Return (x, y) of the center of cell containing provided text 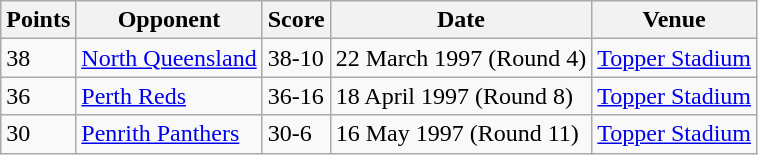
Points (38, 20)
36 (38, 96)
30 (38, 134)
18 April 1997 (Round 8) (461, 96)
38-10 (296, 58)
30-6 (296, 134)
North Queensland (169, 58)
Perth Reds (169, 96)
Venue (674, 20)
Score (296, 20)
Penrith Panthers (169, 134)
36-16 (296, 96)
38 (38, 58)
22 March 1997 (Round 4) (461, 58)
Opponent (169, 20)
16 May 1997 (Round 11) (461, 134)
Date (461, 20)
